Pinpoint the cell where the given text exists, returning its [X, Y] midpoint coordinate. 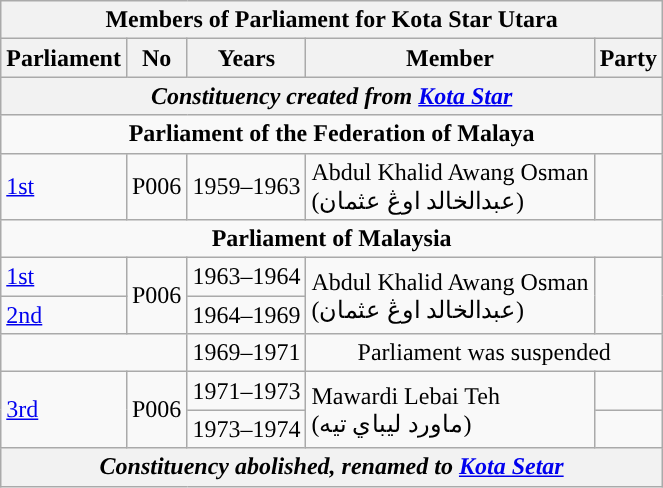
Years [246, 58]
Members of Parliament for Kota Star Utara [332, 20]
Mawardi Lebai Teh (ماورد ليباي تيه) [450, 410]
Parliament [64, 58]
1963–1964 [246, 277]
Constituency created from Kota Star [332, 96]
1971–1973 [246, 391]
1964–1969 [246, 315]
Parliament of the Federation of Malaya [332, 134]
Parliament of Malaysia [332, 239]
1973–1974 [246, 429]
Constituency abolished, renamed to Kota Setar [332, 467]
Party [628, 58]
1969–1971 [246, 353]
2nd [64, 315]
Member [450, 58]
Parliament was suspended [484, 353]
1959–1963 [246, 186]
3rd [64, 410]
No [156, 58]
